Return the (x, y) coordinate for the center point of the cell that contains the specified text.  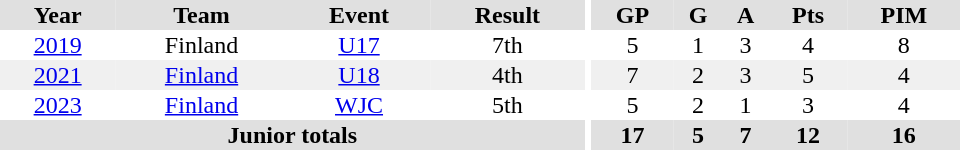
Team (202, 15)
4th (507, 75)
Result (507, 15)
Junior totals (292, 135)
8 (904, 45)
GP (632, 15)
5th (507, 105)
Pts (808, 15)
G (698, 15)
7th (507, 45)
16 (904, 135)
U17 (359, 45)
2021 (58, 75)
A (746, 15)
U18 (359, 75)
WJC (359, 105)
Event (359, 15)
PIM (904, 15)
Year (58, 15)
2023 (58, 105)
12 (808, 135)
17 (632, 135)
2019 (58, 45)
